Scan for the cell matching the given text and deliver its [X, Y] coordinate at center. 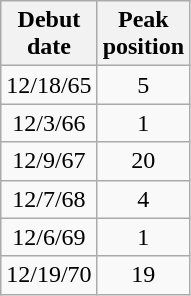
12/7/68 [49, 199]
20 [143, 161]
12/3/66 [49, 123]
Peakposition [143, 34]
4 [143, 199]
12/6/69 [49, 237]
12/19/70 [49, 275]
19 [143, 275]
5 [143, 85]
Debutdate [49, 34]
12/9/67 [49, 161]
12/18/65 [49, 85]
